From the cell containing the given text, extract its center point as [X, Y] coordinate. 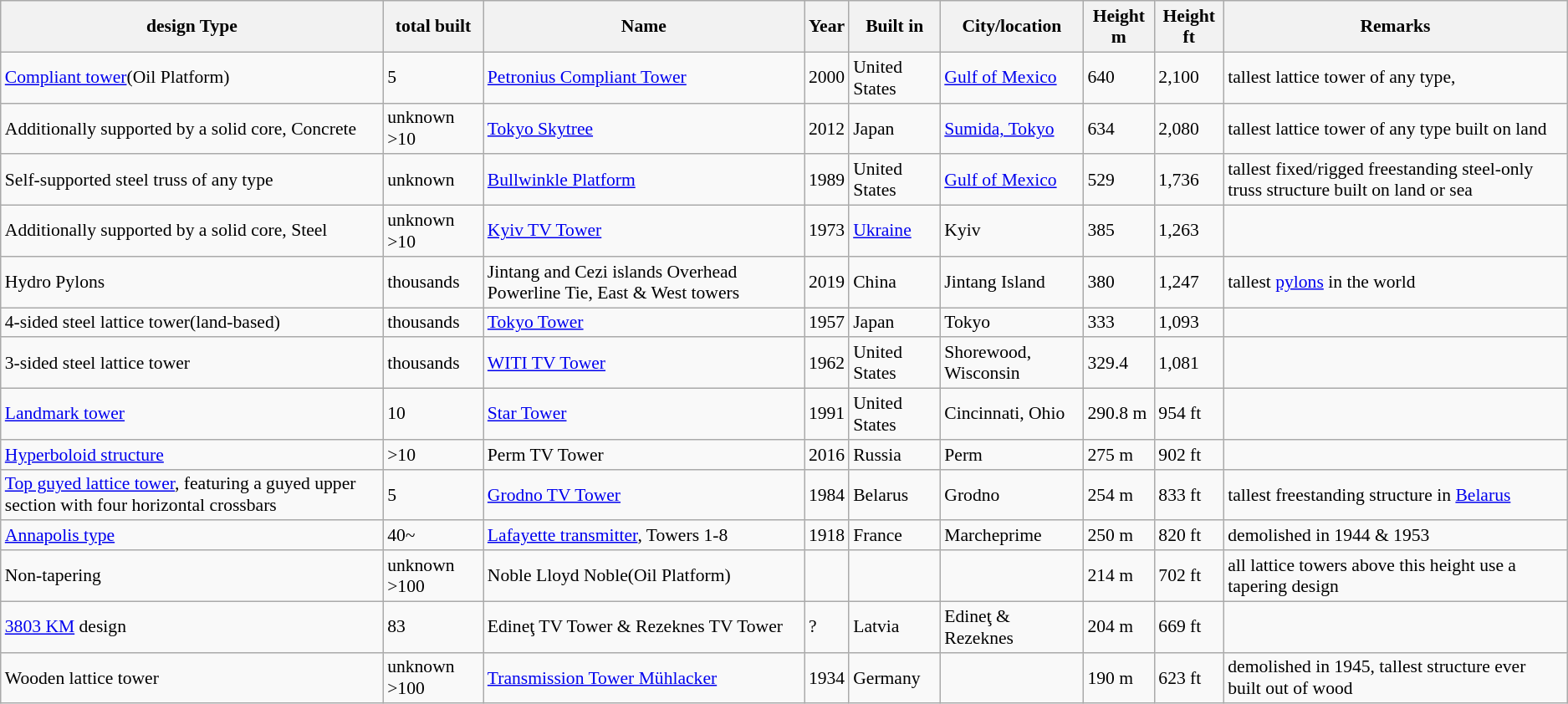
Transmission Tower Mühlacker [644, 677]
1989 [826, 181]
2,100 [1189, 77]
Edineţ & Rezeknes [1012, 627]
Cincinnati, Ohio [1012, 415]
1,093 [1189, 323]
City/location [1012, 27]
? [826, 627]
Petronius Compliant Tower [644, 77]
290.8 m [1119, 415]
Annapolis type [192, 536]
1962 [826, 363]
Wooden lattice tower [192, 677]
Tokyo Tower [644, 323]
190 m [1119, 677]
Height m [1119, 27]
640 [1119, 77]
all lattice towers above this height use a tapering design [1395, 575]
702 ft [1189, 575]
Ukraine [895, 231]
Compliant tower(Oil Platform) [192, 77]
tallest pylons in the world [1395, 283]
669 ft [1189, 627]
1991 [826, 415]
1,247 [1189, 283]
Kyiv [1012, 231]
2,080 [1189, 129]
Hyperboloid structure [192, 455]
>10 [433, 455]
385 [1119, 231]
Top guyed lattice tower, featuring a guyed upper section with four horizontal crossbars [192, 495]
204 m [1119, 627]
Sumida, Tokyo [1012, 129]
Grodno TV Tower [644, 495]
623 ft [1189, 677]
Name [644, 27]
Edineţ TV Tower & Rezeknes TV Tower [644, 627]
2012 [826, 129]
Remarks [1395, 27]
1957 [826, 323]
1984 [826, 495]
Tokyo Skytree [644, 129]
tallest lattice tower of any type, [1395, 77]
10 [433, 415]
Star Tower [644, 415]
tallest lattice tower of any type built on land [1395, 129]
83 [433, 627]
Landmark tower [192, 415]
833 ft [1189, 495]
250 m [1119, 536]
2016 [826, 455]
tallest freestanding structure in Belarus [1395, 495]
3-sided steel lattice tower [192, 363]
529 [1119, 181]
634 [1119, 129]
Jintang Island [1012, 283]
Lafayette transmitter, Towers 1-8 [644, 536]
Additionally supported by a solid core, Steel [192, 231]
Perm TV Tower [644, 455]
1,081 [1189, 363]
Additionally supported by a solid core, Concrete [192, 129]
820 ft [1189, 536]
Bullwinkle Platform [644, 181]
954 ft [1189, 415]
2019 [826, 283]
France [895, 536]
demolished in 1945, tallest structure ever built out of wood [1395, 677]
1918 [826, 536]
total built [433, 27]
1,736 [1189, 181]
WITI TV Tower [644, 363]
Kyiv TV Tower [644, 231]
Height ft [1189, 27]
Perm [1012, 455]
Noble Lloyd Noble(Oil Platform) [644, 575]
Hydro Pylons [192, 283]
tallest fixed/rigged freestanding steel-only truss structure built on land or sea [1395, 181]
2000 [826, 77]
329.4 [1119, 363]
design Type [192, 27]
902 ft [1189, 455]
Belarus [895, 495]
4-sided steel lattice tower(land-based) [192, 323]
Tokyo [1012, 323]
40~ [433, 536]
1934 [826, 677]
Built in [895, 27]
China [895, 283]
Self-supported steel truss of any type [192, 181]
380 [1119, 283]
Shorewood, Wisconsin [1012, 363]
275 m [1119, 455]
Grodno [1012, 495]
Non-tapering [192, 575]
Latvia [895, 627]
unknown [433, 181]
Marcheprime [1012, 536]
254 m [1119, 495]
Germany [895, 677]
Jintang and Cezi islands Overhead Powerline Tie, East & West towers [644, 283]
214 m [1119, 575]
Russia [895, 455]
demolished in 1944 & 1953 [1395, 536]
1,263 [1189, 231]
333 [1119, 323]
3803 KM design [192, 627]
1973 [826, 231]
Year [826, 27]
